Output the (x, y) coordinate of the center of the cell containing the given text.  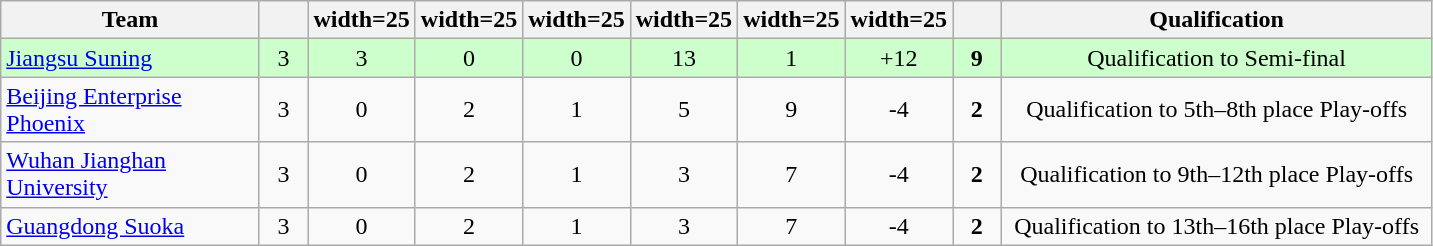
5 (684, 110)
Qualification to Semi-final (1216, 58)
Team (130, 20)
Beijing Enterprise Phoenix (130, 110)
Wuhan Jianghan University (130, 174)
Qualification to 9th–12th place Play-offs (1216, 174)
Qualification to 5th–8th place Play-offs (1216, 110)
Qualification to 13th–16th place Play-offs (1216, 226)
Jiangsu Suning (130, 58)
Guangdong Suoka (130, 226)
13 (684, 58)
Qualification (1216, 20)
+12 (898, 58)
